For the text-containing cell, return its midpoint in [x, y] coordinate format. 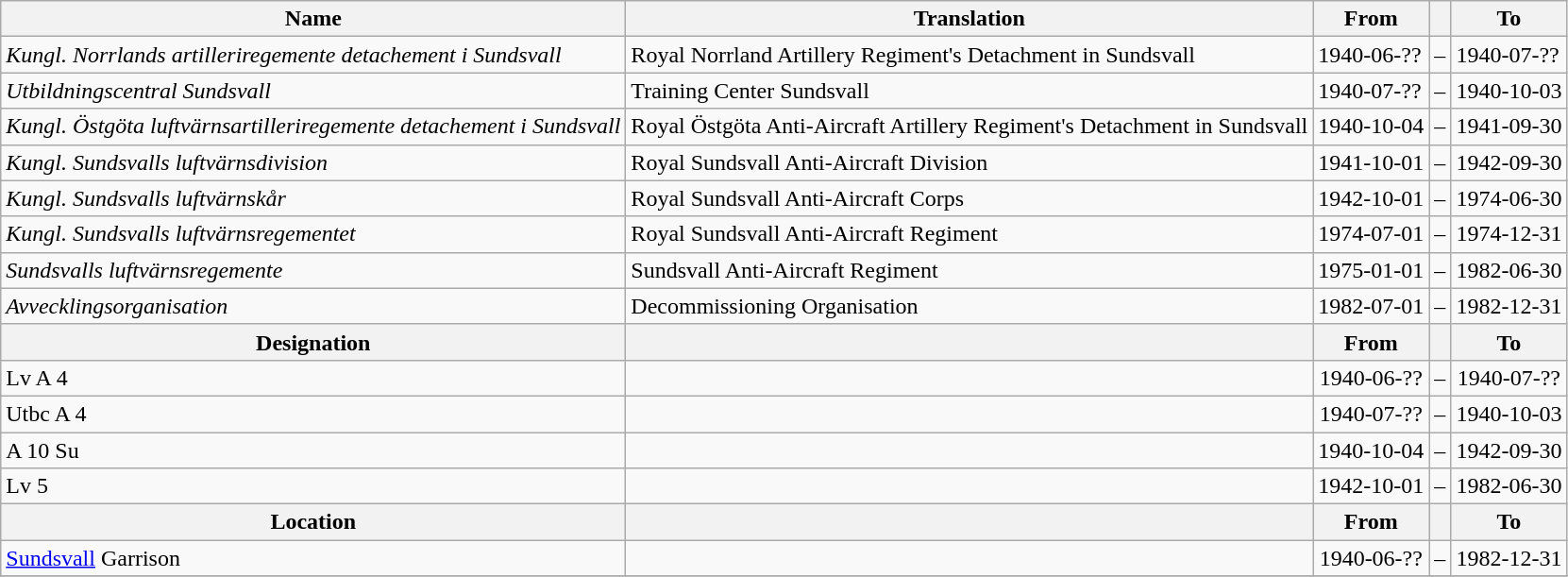
A 10 Su [313, 450]
Royal Östgöta Anti-Aircraft Artillery Regiment's Detachment in Sundsvall [969, 127]
1974-12-31 [1509, 234]
Royal Norrland Artillery Regiment's Detachment in Sundsvall [969, 55]
1974-06-30 [1509, 198]
Kungl. Sundsvalls luftvärnsregementet [313, 234]
Kungl. Norrlands artilleriregemente detachement i Sundsvall [313, 55]
Kungl. Sundsvalls luftvärnskår [313, 198]
Designation [313, 342]
Training Center Sundsvall [969, 91]
Decommissioning Organisation [969, 306]
Lv A 4 [313, 378]
Location [313, 522]
1941-09-30 [1509, 127]
Sundsvall Garrison [313, 558]
Utbildningscentral Sundsvall [313, 91]
1941-10-01 [1371, 162]
1982-07-01 [1371, 306]
Royal Sundsvall Anti-Aircraft Corps [969, 198]
Avvecklingsorganisation [313, 306]
Lv 5 [313, 486]
Utbc A 4 [313, 414]
1975-01-01 [1371, 270]
Royal Sundsvall Anti-Aircraft Division [969, 162]
Sundsvalls luftvärnsregemente [313, 270]
Kungl. Östgöta luftvärnsartilleriregemente detachement i Sundsvall [313, 127]
Sundsvall Anti-Aircraft Regiment [969, 270]
Royal Sundsvall Anti-Aircraft Regiment [969, 234]
1974-07-01 [1371, 234]
Name [313, 19]
Translation [969, 19]
Kungl. Sundsvalls luftvärnsdivision [313, 162]
